From the cell containing the given text, extract its center point as (X, Y) coordinate. 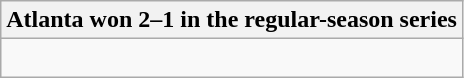
Atlanta won 2–1 in the regular-season series (232, 20)
